Extract the (x, y) coordinate from the center of the cell holding the provided text.  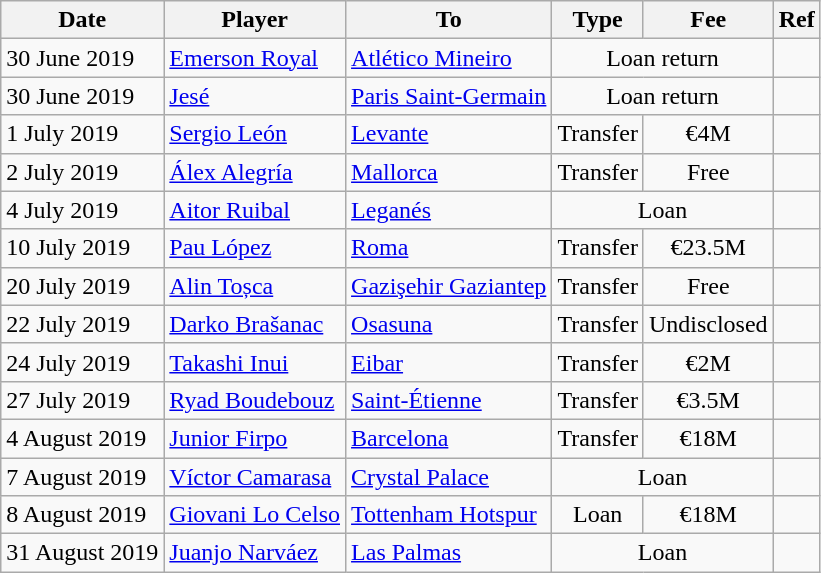
Víctor Camarasa (255, 477)
22 July 2019 (82, 324)
Paris Saint-Germain (449, 96)
Pau López (255, 248)
Mallorca (449, 172)
Crystal Palace (449, 477)
4 August 2019 (82, 438)
€2M (708, 362)
Emerson Royal (255, 58)
€4M (708, 134)
Álex Alegría (255, 172)
Osasuna (449, 324)
To (449, 20)
Tottenham Hotspur (449, 515)
Roma (449, 248)
4 July 2019 (82, 210)
Jesé (255, 96)
24 July 2019 (82, 362)
Fee (708, 20)
Ryad Boudebouz (255, 400)
Atlético Mineiro (449, 58)
Alin Toșca (255, 286)
Aitor Ruibal (255, 210)
Sergio León (255, 134)
31 August 2019 (82, 553)
Levante (449, 134)
Gazişehir Gaziantep (449, 286)
2 July 2019 (82, 172)
Las Palmas (449, 553)
Date (82, 20)
27 July 2019 (82, 400)
Giovani Lo Celso (255, 515)
Ref (796, 20)
Type (598, 20)
Juanjo Narváez (255, 553)
Junior Firpo (255, 438)
7 August 2019 (82, 477)
Leganés (449, 210)
20 July 2019 (82, 286)
Darko Brašanac (255, 324)
8 August 2019 (82, 515)
Barcelona (449, 438)
Takashi Inui (255, 362)
Player (255, 20)
1 July 2019 (82, 134)
€3.5M (708, 400)
Saint-Étienne (449, 400)
Undisclosed (708, 324)
10 July 2019 (82, 248)
Eibar (449, 362)
€23.5M (708, 248)
